Return the [x, y] coordinate for the center point of the cell that contains the specified text.  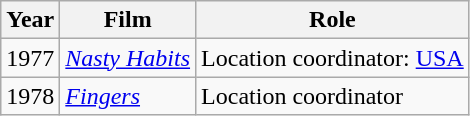
Role [333, 20]
1978 [30, 96]
Nasty Habits [128, 58]
Film [128, 20]
Location coordinator [333, 96]
1977 [30, 58]
Location coordinator: USA [333, 58]
Fingers [128, 96]
Year [30, 20]
